Locate the cell with the specified text and output its [X, Y] center coordinate. 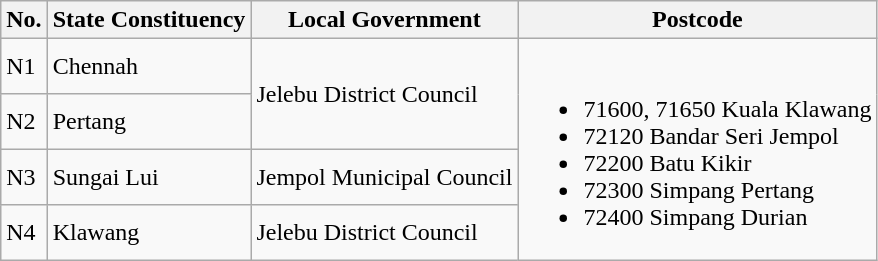
N1 [24, 66]
N4 [24, 232]
Pertang [149, 122]
State Constituency [149, 20]
Klawang [149, 232]
Local Government [384, 20]
N3 [24, 176]
Chennah [149, 66]
No. [24, 20]
Sungai Lui [149, 176]
Postcode [698, 20]
N2 [24, 122]
71600, 71650 Kuala Klawang72120 Bandar Seri Jempol72200 Batu Kikir72300 Simpang Pertang72400 Simpang Durian [698, 150]
Jempol Municipal Council [384, 176]
